Extract the [X, Y] coordinate from the center of the cell holding the provided text.  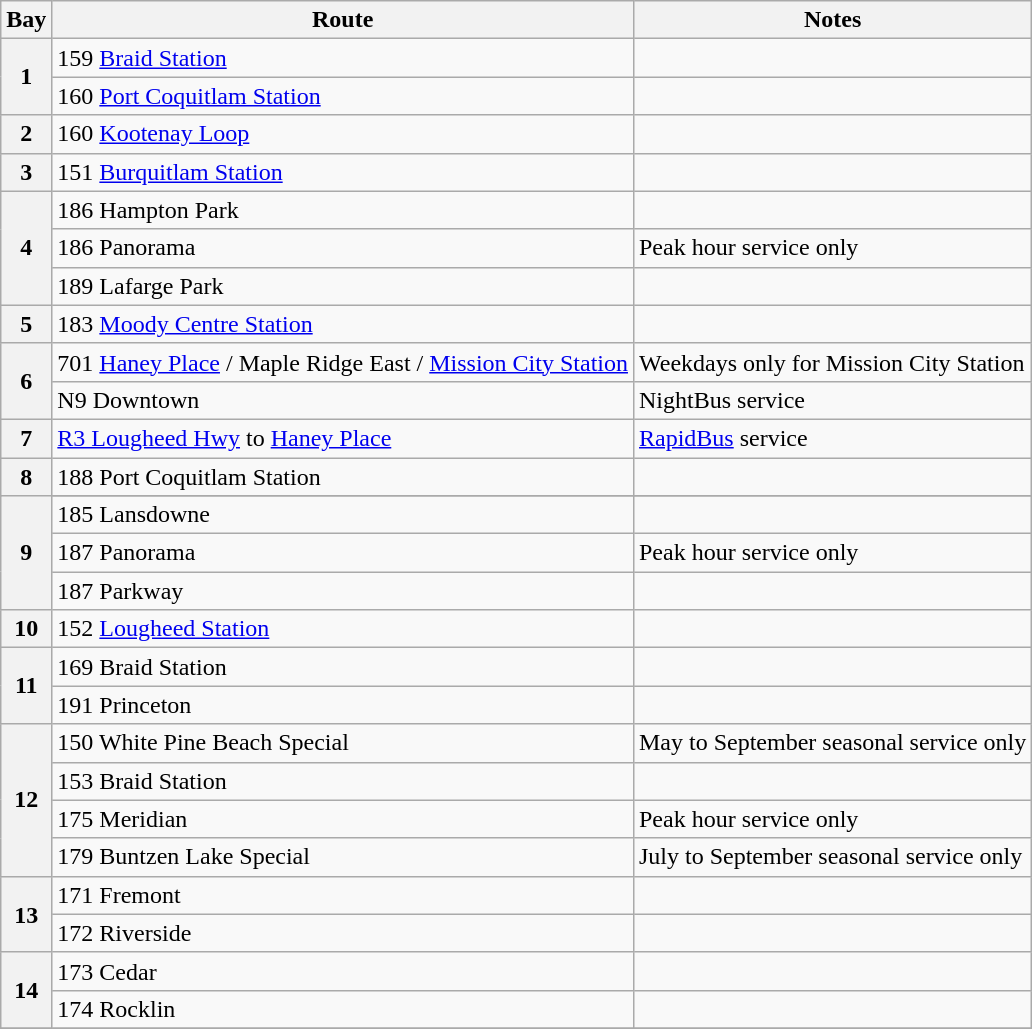
8 [26, 477]
189 Lafarge Park [343, 286]
159 Braid Station [343, 58]
701 Haney Place / Maple Ridge East / Mission City Station [343, 362]
151 Burquitlam Station [343, 172]
N9 Downtown [343, 400]
R3 Lougheed Hwy to Haney Place [343, 438]
5 [26, 324]
175 Meridian [343, 819]
11 [26, 686]
169 Braid Station [343, 667]
187 Parkway [343, 591]
172 Riverside [343, 933]
NightBus service [832, 400]
Route [343, 20]
191 Princeton [343, 705]
13 [26, 914]
171 Fremont [343, 895]
Notes [832, 20]
6 [26, 381]
4 [26, 248]
173 Cedar [343, 971]
186 Panorama [343, 248]
183 Moody Centre Station [343, 324]
174 Rocklin [343, 1009]
10 [26, 629]
Bay [26, 20]
May to September seasonal service only [832, 743]
160 Kootenay Loop [343, 134]
12 [26, 800]
RapidBus service [832, 438]
3 [26, 172]
1 [26, 77]
2 [26, 134]
185 Lansdowne [343, 515]
150 White Pine Beach Special [343, 743]
179 Buntzen Lake Special [343, 857]
July to September seasonal service only [832, 857]
7 [26, 438]
160 Port Coquitlam Station [343, 96]
9 [26, 553]
187 Panorama [343, 553]
186 Hampton Park [343, 210]
14 [26, 990]
188 Port Coquitlam Station [343, 477]
153 Braid Station [343, 781]
152 Lougheed Station [343, 629]
Weekdays only for Mission City Station [832, 362]
